Scan for the cell matching the given text and deliver its (x, y) coordinate at center. 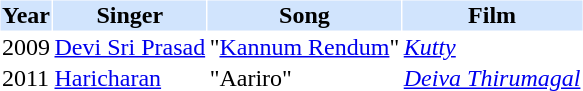
Song (304, 15)
Kutty (492, 47)
Year (26, 15)
"Kannum Rendum" (304, 47)
2009 (26, 47)
Devi Sri Prasad (130, 47)
Film (492, 15)
Singer (130, 15)
